Extract the [X, Y] coordinate from the center of the cell holding the provided text.  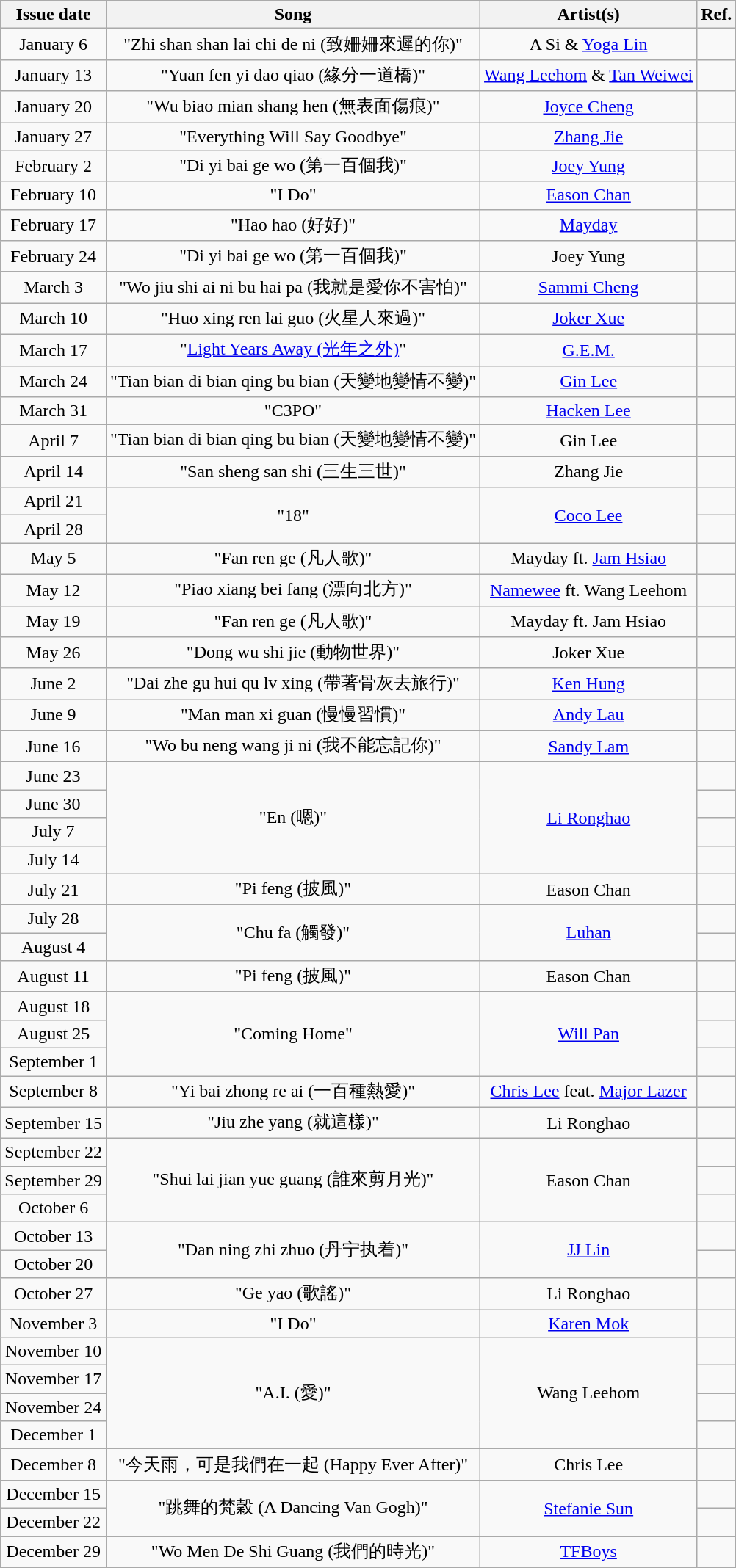
February 17 [54, 225]
November 10 [54, 1351]
Stefanie Sun [589, 1508]
"Chu fa (觸發)" [292, 933]
"Dai zhe gu hui qu lv xing (帶著骨灰去旅行)" [292, 684]
Will Pan [589, 1034]
May 26 [54, 653]
April 28 [54, 529]
August 11 [54, 976]
Song [292, 15]
September 1 [54, 1061]
December 22 [54, 1522]
Artist(s) [589, 15]
"今天雨，可是我們在一起 (Happy Ever After)" [292, 1465]
March 3 [54, 288]
Coco Lee [589, 515]
July 28 [54, 919]
Sandy Lam [589, 746]
February 24 [54, 257]
January 13 [54, 75]
February 2 [54, 166]
Andy Lau [589, 715]
December 29 [54, 1552]
"Yuan fen yi dao qiao (緣分一道橋)" [292, 75]
"Piao xiang bei fang (漂向北方)" [292, 590]
"Zhi shan shan lai chi de ni (致姍姍來遲的你)" [292, 44]
"Yi bai zhong re ai (一百種熱愛)" [292, 1092]
Ref. [717, 15]
March 24 [54, 382]
August 18 [54, 1006]
"Dan ning zhi zhuo (丹宁执着)" [292, 1250]
"Dong wu shi jie (動物世界)" [292, 653]
June 30 [54, 804]
November 3 [54, 1324]
December 1 [54, 1435]
G.E.M. [589, 349]
"San sheng san shi (三生三世)" [292, 471]
June 23 [54, 776]
"18" [292, 515]
Sammi Cheng [589, 288]
"Hao hao (好好)" [292, 225]
"Wu biao mian shang hen (無表面傷痕)" [292, 107]
"Coming Home" [292, 1034]
February 10 [54, 195]
"Everything Will Say Goodbye" [292, 136]
March 10 [54, 319]
"跳舞的梵穀 (A Dancing Van Gogh)" [292, 1508]
JJ Lin [589, 1250]
Namewee ft. Wang Leehom [589, 590]
November 24 [54, 1407]
April 7 [54, 440]
May 19 [54, 621]
Wang Leehom & Tan Weiwei [589, 75]
Joyce Cheng [589, 107]
October 20 [54, 1264]
"A.I. (愛)" [292, 1393]
June 9 [54, 715]
"C3PO" [292, 411]
A Si & Yoga Lin [589, 44]
August 25 [54, 1034]
Luhan [589, 933]
"Huo xing ren lai guo (火星人來過)" [292, 319]
September 22 [54, 1153]
May 5 [54, 559]
TFBoys [589, 1552]
June 2 [54, 684]
Ken Hung [589, 684]
January 27 [54, 136]
Chris Lee feat. Major Lazer [589, 1092]
July 7 [54, 832]
"Shui lai jian yue guang (誰來剪月光)" [292, 1180]
October 6 [54, 1208]
Issue date [54, 15]
January 20 [54, 107]
April 21 [54, 501]
Wang Leehom [589, 1393]
Karen Mok [589, 1324]
"En (嗯)" [292, 818]
July 14 [54, 860]
April 14 [54, 471]
"Jiu zhe yang (就這樣)" [292, 1123]
November 17 [54, 1379]
December 15 [54, 1494]
"Wo bu neng wang ji ni (我不能忘記你)" [292, 746]
May 12 [54, 590]
October 27 [54, 1293]
Chris Lee [589, 1465]
October 13 [54, 1236]
July 21 [54, 890]
September 29 [54, 1180]
January 6 [54, 44]
"Man man xi guan (慢慢習慣)" [292, 715]
September 15 [54, 1123]
"Ge yao (歌謠)" [292, 1293]
Mayday [589, 225]
December 8 [54, 1465]
"Wo jiu shi ai ni bu hai pa (我就是愛你不害怕)" [292, 288]
"Light Years Away (光年之外)" [292, 349]
"Wo Men De Shi Guang (我們的時光)" [292, 1552]
September 8 [54, 1092]
Hacken Lee [589, 411]
March 17 [54, 349]
August 4 [54, 947]
June 16 [54, 746]
March 31 [54, 411]
